Provide the (X, Y) coordinate of the cell's center where the given text is located.  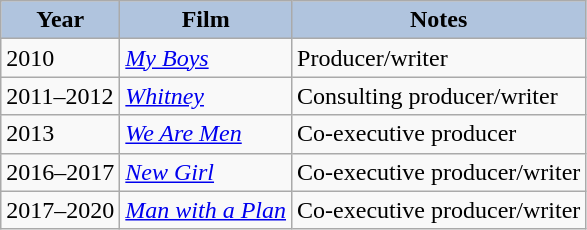
Man with a Plan (206, 210)
2017–2020 (60, 210)
Producer/writer (439, 58)
Whitney (206, 96)
Co-executive producer (439, 134)
New Girl (206, 172)
Year (60, 20)
2010 (60, 58)
2016–2017 (60, 172)
2011–2012 (60, 96)
My Boys (206, 58)
We Are Men (206, 134)
Film (206, 20)
2013 (60, 134)
Consulting producer/writer (439, 96)
Notes (439, 20)
